Pinpoint the cell where the given text exists, returning its [X, Y] midpoint coordinate. 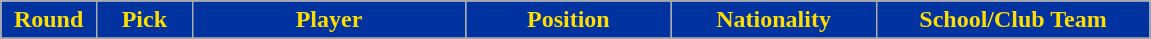
Position [568, 20]
School/Club Team [1013, 20]
Pick [144, 20]
Player [329, 20]
Round [49, 20]
Nationality [774, 20]
